Identify which cell holds the provided text, then report its (X, Y) central coordinate. 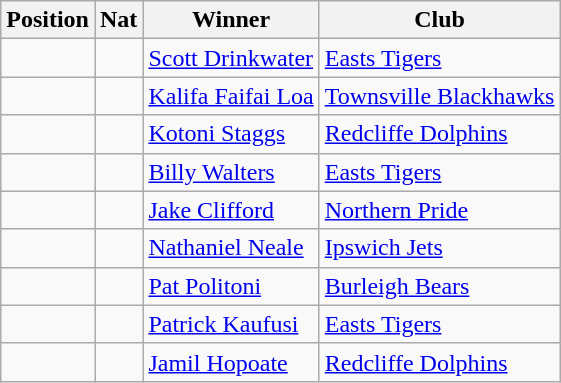
Patrick Kaufusi (231, 324)
Position (48, 20)
Ipswich Jets (440, 248)
Northern Pride (440, 210)
Pat Politoni (231, 286)
Winner (231, 20)
Nathaniel Neale (231, 248)
Jamil Hopoate (231, 362)
Club (440, 20)
Kalifa Faifai Loa (231, 96)
Townsville Blackhawks (440, 96)
Scott Drinkwater (231, 58)
Billy Walters (231, 172)
Nat (118, 20)
Burleigh Bears (440, 286)
Jake Clifford (231, 210)
Kotoni Staggs (231, 134)
